Detect which cell encompasses the target text, then output its (X, Y) center coordinate. 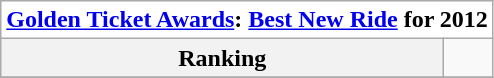
Golden Ticket Awards: Best New Ride for 2012 (248, 20)
Ranking (222, 58)
